Determine the (X, Y) coordinate at the center of the cell enclosing the given text.  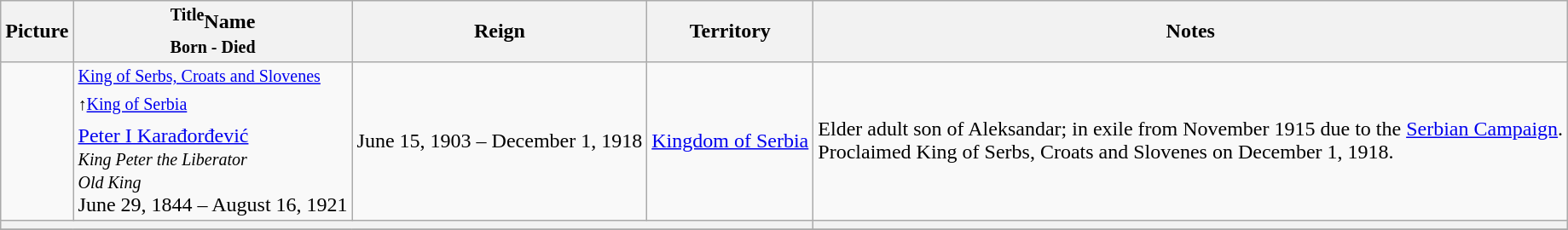
Territory (730, 32)
Notes (1190, 32)
TitleNameBorn - Died (213, 32)
Kingdom of Serbia (730, 141)
Reign (500, 32)
King of Serbs, Croats and Slovenes↑King of SerbiaPeter I KarađorđevićKing Peter the LiberatorOld King June 29, 1844 – August 16, 1921 (213, 141)
Picture (38, 32)
June 15, 1903 – December 1, 1918 (500, 141)
